Pinpoint the cell where the given text exists, returning its (X, Y) midpoint coordinate. 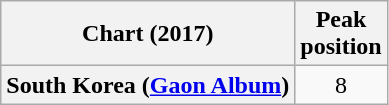
South Korea (Gaon Album) (148, 85)
Chart (2017) (148, 34)
Peakposition (341, 34)
8 (341, 85)
